Find where the given text appears and provide that cell's center as (X, Y) coordinate. 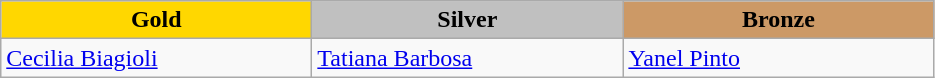
Tatiana Barbosa (468, 58)
Yanel Pinto (778, 58)
Silver (468, 20)
Gold (156, 20)
Bronze (778, 20)
Cecilia Biagioli (156, 58)
